Identify which cell holds the provided text, then report its [X, Y] central coordinate. 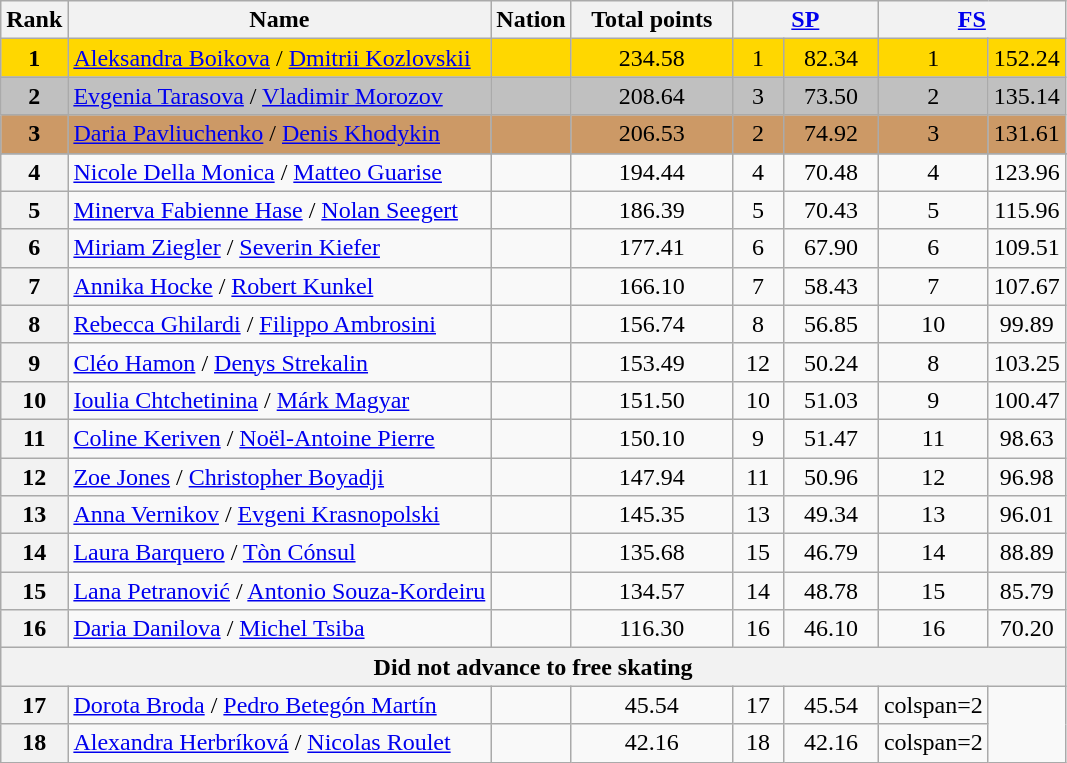
Minerva Fabienne Hase / Nolan Seegert [280, 210]
Did not advance to free skating [534, 667]
208.64 [652, 96]
88.89 [1026, 553]
51.47 [830, 438]
Total points [652, 20]
177.41 [652, 248]
74.92 [830, 134]
103.25 [1026, 362]
50.96 [830, 477]
145.35 [652, 515]
46.79 [830, 553]
Alexandra Herbríková / Nicolas Roulet [280, 743]
Rank [34, 20]
58.43 [830, 286]
Evgenia Tarasova / Vladimir Morozov [280, 96]
70.43 [830, 210]
153.49 [652, 362]
Dorota Broda / Pedro Betegón Martín [280, 705]
194.44 [652, 172]
147.94 [652, 477]
Laura Barquero / Tòn Cónsul [280, 553]
206.53 [652, 134]
82.34 [830, 58]
98.63 [1026, 438]
166.10 [652, 286]
107.67 [1026, 286]
SP [805, 20]
67.90 [830, 248]
123.96 [1026, 172]
Nation [531, 20]
Name [280, 20]
109.51 [1026, 248]
Daria Pavliuchenko / Denis Khodykin [280, 134]
85.79 [1026, 591]
100.47 [1026, 400]
Anna Vernikov / Evgeni Krasnopolski [280, 515]
50.24 [830, 362]
156.74 [652, 324]
Rebecca Ghilardi / Filippo Ambrosini [280, 324]
Aleksandra Boikova / Dmitrii Kozlovskii [280, 58]
46.10 [830, 629]
Nicole Della Monica / Matteo Guarise [280, 172]
Ioulia Chtchetinina / Márk Magyar [280, 400]
70.48 [830, 172]
Annika Hocke / Robert Kunkel [280, 286]
Miriam Ziegler / Severin Kiefer [280, 248]
186.39 [652, 210]
115.96 [1026, 210]
Lana Petranović / Antonio Souza-Kordeiru [280, 591]
131.61 [1026, 134]
Daria Danilova / Michel Tsiba [280, 629]
135.68 [652, 553]
49.34 [830, 515]
96.01 [1026, 515]
73.50 [830, 96]
FS [972, 20]
Cléo Hamon / Denys Strekalin [280, 362]
Zoe Jones / Christopher Boyadji [280, 477]
150.10 [652, 438]
96.98 [1026, 477]
134.57 [652, 591]
151.50 [652, 400]
51.03 [830, 400]
56.85 [830, 324]
Coline Keriven / Noël-Antoine Pierre [280, 438]
234.58 [652, 58]
116.30 [652, 629]
70.20 [1026, 629]
135.14 [1026, 96]
48.78 [830, 591]
152.24 [1026, 58]
99.89 [1026, 324]
